Extract the (X, Y) coordinate from the center of the cell holding the provided text.  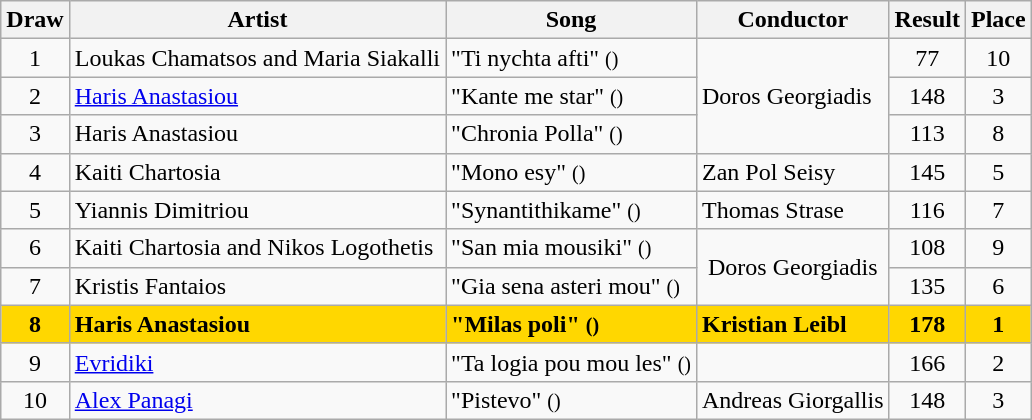
145 (927, 172)
166 (927, 362)
Zan Pol Seisy (792, 172)
Yiannis Dimitriou (257, 210)
"Synantithikame" () (572, 210)
"San mia mousiki" () (572, 248)
Kaiti Chartosia and Nikos Logothetis (257, 248)
Kristis Fantaios (257, 286)
"Pistevo" () (572, 400)
Conductor (792, 20)
113 (927, 134)
"Ti nychta afti" () (572, 58)
178 (927, 324)
Loukas Chamatsos and Maria Siakalli (257, 58)
4 (35, 172)
Place (998, 20)
Song (572, 20)
Result (927, 20)
"Mono esy" () (572, 172)
135 (927, 286)
Kristian Leibl (792, 324)
Kaiti Chartosia (257, 172)
"Milas poli" () (572, 324)
"Chronia Polla" () (572, 134)
Andreas Giorgallis (792, 400)
"Gia sena asteri mou" () (572, 286)
Artist (257, 20)
108 (927, 248)
Draw (35, 20)
116 (927, 210)
Evridiki (257, 362)
"Kante me star" () (572, 96)
Alex Panagi (257, 400)
77 (927, 58)
"Ta logia pou mou les" () (572, 362)
Thomas Strase (792, 210)
